Capture the cell that displays the provided text and extract its [x, y] central coordinate. 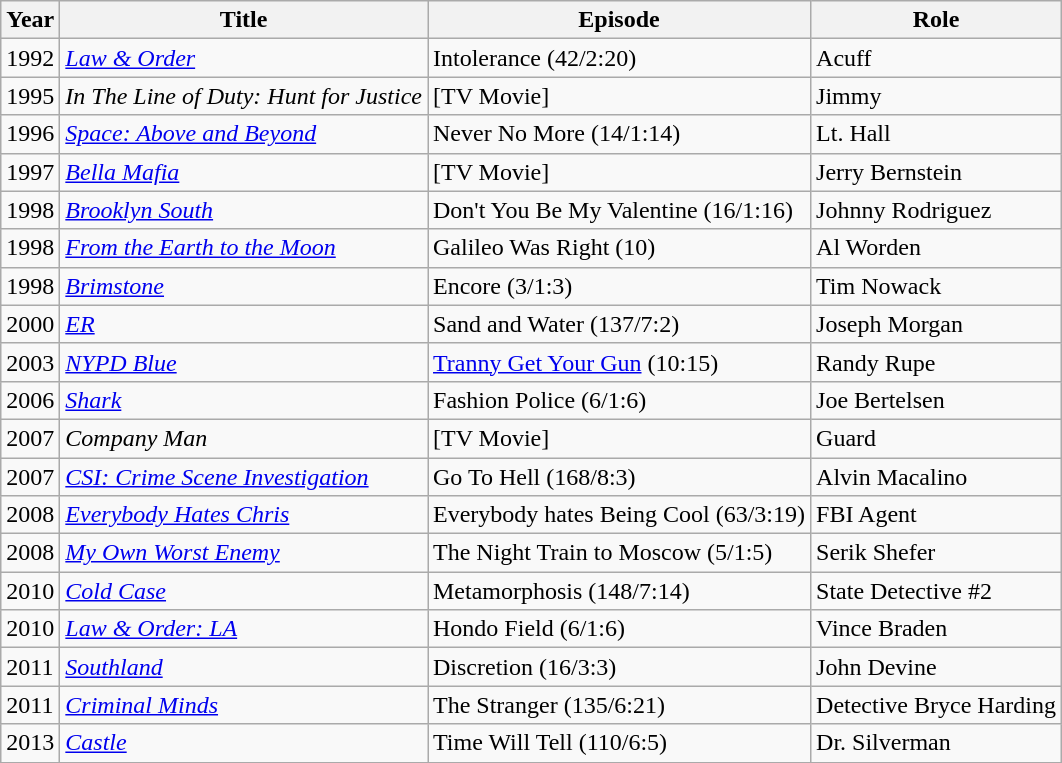
Randy Rupe [936, 362]
2013 [30, 743]
Law & Order [244, 58]
Brimstone [244, 286]
Guard [936, 438]
Jimmy [936, 96]
Southland [244, 667]
NYPD Blue [244, 362]
The Night Train to Moscow (5/1:5) [620, 553]
1996 [30, 134]
FBI Agent [936, 515]
Tranny Get Your Gun (10:15) [620, 362]
Johnny Rodriguez [936, 210]
2006 [30, 400]
Sand and Water (137/7:2) [620, 324]
Encore (3/1:3) [620, 286]
Alvin Macalino [936, 477]
Everybody hates Being Cool (63/3:19) [620, 515]
Time Will Tell (110/6:5) [620, 743]
Jerry Bernstein [936, 172]
Cold Case [244, 591]
John Devine [936, 667]
Lt. Hall [936, 134]
Vince Braden [936, 629]
Title [244, 20]
Episode [620, 20]
Intolerance (42/2:20) [620, 58]
Company Man [244, 438]
From the Earth to the Moon [244, 248]
Role [936, 20]
2000 [30, 324]
2003 [30, 362]
Galileo Was Right (10) [620, 248]
CSI: Crime Scene Investigation [244, 477]
Discretion (16/3:3) [620, 667]
Bella Mafia [244, 172]
Joseph Morgan [936, 324]
Go To Hell (168/8:3) [620, 477]
In The Line of Duty: Hunt for Justice [244, 96]
Joe Bertelsen [936, 400]
State Detective #2 [936, 591]
1997 [30, 172]
Year [30, 20]
Law & Order: LA [244, 629]
Castle [244, 743]
The Stranger (135/6:21) [620, 705]
Metamorphosis (148/7:14) [620, 591]
ER [244, 324]
Dr. Silverman [936, 743]
Shark [244, 400]
Al Worden [936, 248]
Acuff [936, 58]
Everybody Hates Chris [244, 515]
Serik Shefer [936, 553]
Brooklyn South [244, 210]
1992 [30, 58]
Criminal Minds [244, 705]
Space: Above and Beyond [244, 134]
Tim Nowack [936, 286]
1995 [30, 96]
Don't You Be My Valentine (16/1:16) [620, 210]
Never No More (14/1:14) [620, 134]
Fashion Police (6/1:6) [620, 400]
My Own Worst Enemy [244, 553]
Detective Bryce Harding [936, 705]
Hondo Field (6/1:6) [620, 629]
